Capture the cell that displays the provided text and extract its (x, y) central coordinate. 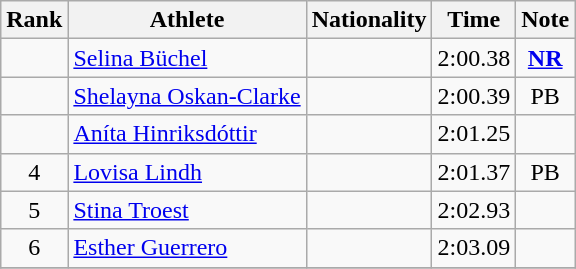
Aníta Hinriksdóttir (187, 134)
Selina Büchel (187, 58)
6 (34, 248)
2:01.37 (474, 172)
Rank (34, 20)
Esther Guerrero (187, 248)
5 (34, 210)
Athlete (187, 20)
2:00.39 (474, 96)
Lovisa Lindh (187, 172)
2:03.09 (474, 248)
Time (474, 20)
4 (34, 172)
Stina Troest (187, 210)
2:02.93 (474, 210)
Note (546, 20)
NR (546, 58)
2:00.38 (474, 58)
2:01.25 (474, 134)
Nationality (369, 20)
Shelayna Oskan-Clarke (187, 96)
